Extract the (X, Y) coordinate from the center of the cell holding the provided text.  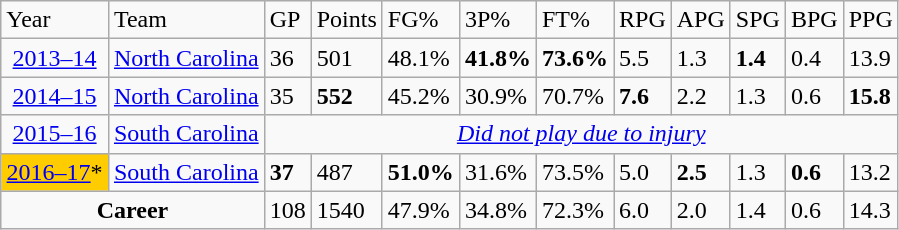
37 (288, 172)
501 (346, 58)
51.0% (420, 172)
15.8 (870, 96)
70.7% (574, 96)
0.4 (814, 58)
34.8% (498, 210)
2015–16 (55, 134)
13.9 (870, 58)
35 (288, 96)
73.6% (574, 58)
45.2% (420, 96)
31.6% (498, 172)
2.5 (700, 172)
7.6 (643, 96)
SPG (758, 20)
30.9% (498, 96)
Did not play due to injury (581, 134)
2.0 (700, 210)
14.3 (870, 210)
PPG (870, 20)
5.0 (643, 172)
3P% (498, 20)
73.5% (574, 172)
RPG (643, 20)
Team (186, 20)
108 (288, 210)
FT% (574, 20)
FG% (420, 20)
2016–17* (55, 172)
48.1% (420, 58)
36 (288, 58)
487 (346, 172)
2.2 (700, 96)
Year (55, 20)
Points (346, 20)
APG (700, 20)
1540 (346, 210)
72.3% (574, 210)
BPG (814, 20)
552 (346, 96)
47.9% (420, 210)
41.8% (498, 58)
2013–14 (55, 58)
13.2 (870, 172)
5.5 (643, 58)
GP (288, 20)
2014–15 (55, 96)
6.0 (643, 210)
Career (132, 210)
